Return the [x, y] coordinate for the center point of the cell that contains the specified text.  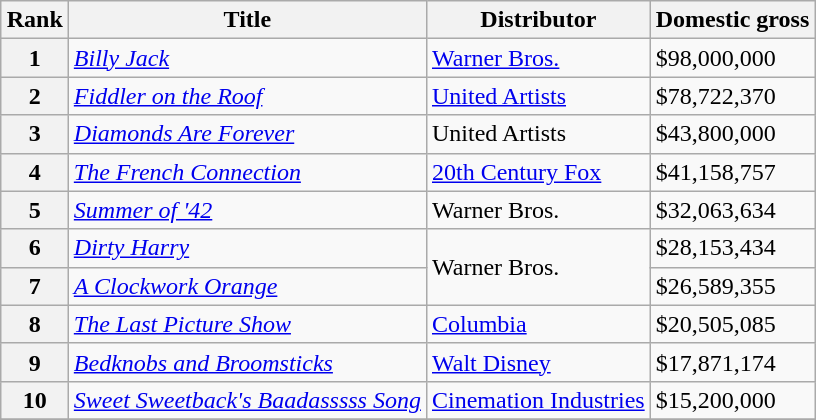
$98,000,000 [732, 58]
10 [34, 400]
3 [34, 134]
Rank [34, 20]
20th Century Fox [538, 172]
8 [34, 324]
$32,063,634 [732, 210]
6 [34, 248]
Title [247, 20]
Diamonds Are Forever [247, 134]
The French Connection [247, 172]
The Last Picture Show [247, 324]
Cinemation Industries [538, 400]
1 [34, 58]
$15,200,000 [732, 400]
Domestic gross [732, 20]
$43,800,000 [732, 134]
Columbia [538, 324]
$17,871,174 [732, 362]
$78,722,370 [732, 96]
9 [34, 362]
Billy Jack [247, 58]
Dirty Harry [247, 248]
7 [34, 286]
4 [34, 172]
Walt Disney [538, 362]
5 [34, 210]
Fiddler on the Roof [247, 96]
$28,153,434 [732, 248]
$26,589,355 [732, 286]
2 [34, 96]
Bedknobs and Broomsticks [247, 362]
Distributor [538, 20]
$20,505,085 [732, 324]
A Clockwork Orange [247, 286]
Sweet Sweetback's Baadasssss Song [247, 400]
$41,158,757 [732, 172]
Summer of '42 [247, 210]
